Identify which cell holds the provided text, then report its [X, Y] central coordinate. 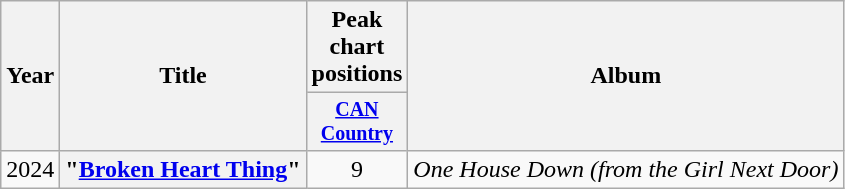
2024 [30, 169]
Album [626, 76]
9 [357, 169]
Title [183, 76]
CAN Country [357, 122]
Peak chart positions [357, 47]
One House Down (from the Girl Next Door) [626, 169]
Year [30, 76]
"Broken Heart Thing" [183, 169]
